Extract the [x, y] coordinate from the center of the cell holding the provided text.  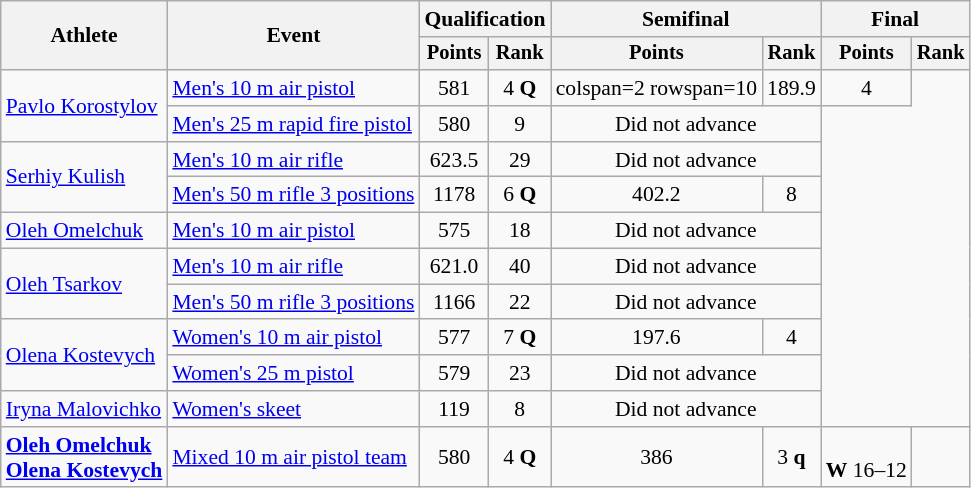
Event [293, 36]
119 [454, 409]
Iryna Malovichko [84, 409]
3 q [792, 458]
Men's 25 m rapid fire pistol [293, 124]
621.0 [454, 267]
Women's 10 m air pistol [293, 338]
Women's skeet [293, 409]
Olena Kostevych [84, 356]
575 [454, 231]
6 Q [520, 195]
Qualification [484, 19]
Mixed 10 m air pistol team [293, 458]
colspan=2 rowspan=10 [656, 88]
Serhiy Kulish [84, 178]
Pavlo Korostylov [84, 106]
402.2 [656, 195]
1166 [454, 302]
197.6 [656, 338]
9 [520, 124]
1178 [454, 195]
Oleh Omelchuk [84, 231]
577 [454, 338]
579 [454, 373]
623.5 [454, 160]
Athlete [84, 36]
W 16–12 [866, 458]
18 [520, 231]
Women's 25 m pistol [293, 373]
Oleh Tsarkov [84, 284]
23 [520, 373]
386 [656, 458]
581 [454, 88]
Oleh OmelchukOlena Kostevych [84, 458]
189.9 [792, 88]
40 [520, 267]
Final [896, 19]
7 Q [520, 338]
29 [520, 160]
22 [520, 302]
Semifinal [686, 19]
